Output the [X, Y] coordinate of the center of the cell containing the given text.  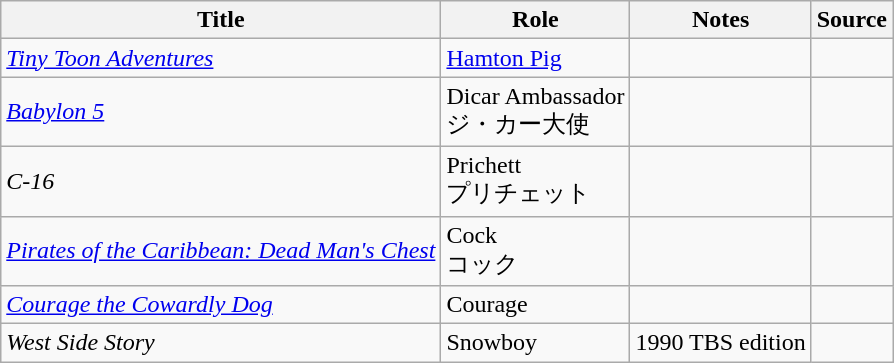
C-16 [221, 181]
Pirates of the Caribbean: Dead Man's Chest [221, 251]
Babylon 5 [221, 112]
Courage [536, 305]
West Side Story [221, 343]
Title [221, 20]
Prichettプリチェット [536, 181]
Hamton Pig [536, 58]
Role [536, 20]
Snowboy [536, 343]
Dicar Ambassadorジ・カー大使 [536, 112]
Notes [720, 20]
1990 TBS edition [720, 343]
Tiny Toon Adventures [221, 58]
Source [852, 20]
Cockコック [536, 251]
Courage the Cowardly Dog [221, 305]
